Find where the given text appears and provide that cell's center as (X, Y) coordinate. 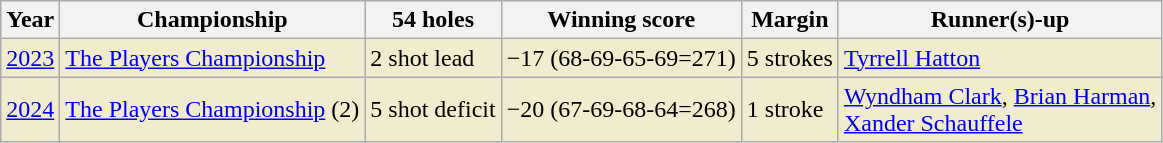
5 strokes (790, 58)
−17 (68-69-65-69=271) (621, 58)
Championship (212, 20)
−20 (67-69-68-64=268) (621, 110)
2024 (30, 110)
The Players Championship (2) (212, 110)
Tyrrell Hatton (1000, 58)
Runner(s)-up (1000, 20)
2 shot lead (433, 58)
Year (30, 20)
54 holes (433, 20)
Wyndham Clark, Brian Harman, Xander Schauffele (1000, 110)
The Players Championship (212, 58)
Winning score (621, 20)
5 shot deficit (433, 110)
Margin (790, 20)
2023 (30, 58)
1 stroke (790, 110)
